Return [x, y] of the center of cell containing provided text 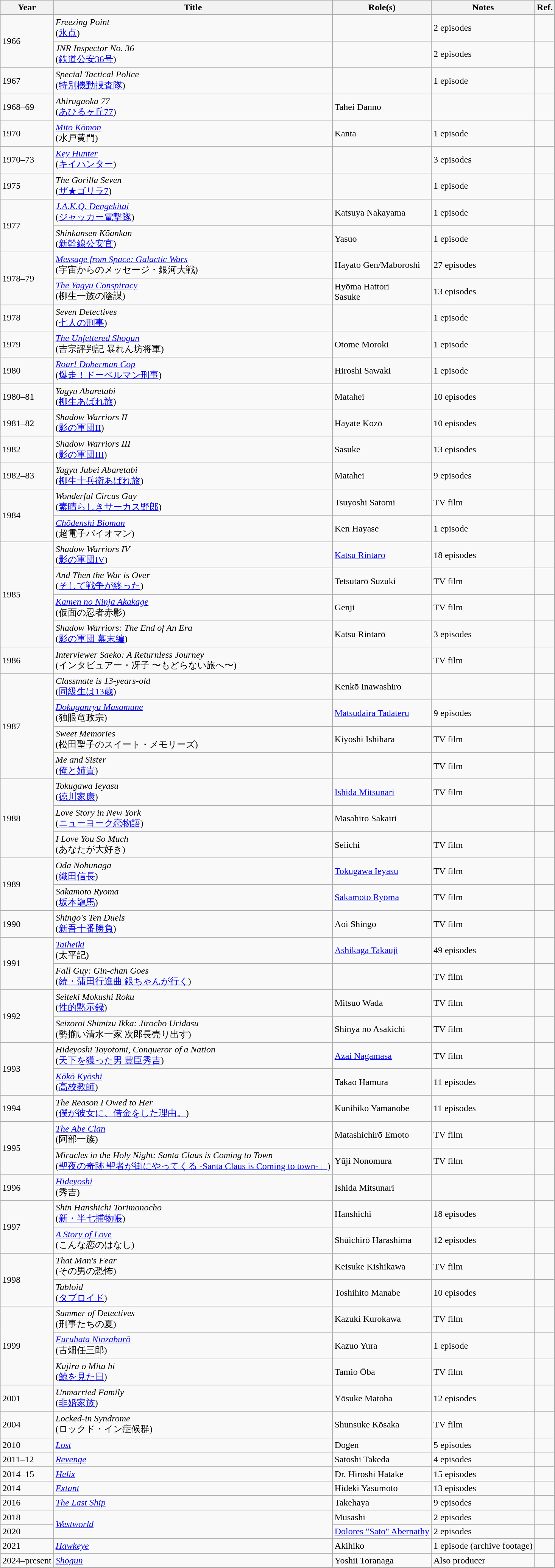
Matashichirō Emoto [382, 1135]
1980–81 [27, 397]
Key Hunter(キイハンター) [193, 160]
Year [27, 8]
Hideyoshi Toyotomi, Conqueror of a Nation(天下を獲った男 豊臣秀吉) [193, 1056]
1999 [27, 1346]
Love Story in New York(ニューヨーク恋物語) [193, 819]
Role(s) [382, 8]
Special Tactical Police(特別機動捜査隊) [193, 81]
Summer of Detectives(刑事たちの夏) [193, 1319]
Hiroshi Sawaki [382, 371]
2010 [27, 1445]
1996 [27, 1188]
Seiichi [382, 845]
Tahei Danno [382, 107]
Shadow Warriors: The End of An Era(影の軍団 幕末編) [193, 634]
The Yagyu Conspiracy(柳生一族の陰謀) [193, 291]
Shinkansen Kōankan(新幹線公安官) [193, 239]
Sasuke [382, 450]
Mito Kōmon(水戸黄門) [193, 133]
1991 [27, 964]
1979 [27, 344]
Ref. [544, 8]
Fall Guy: Gin-chan Goes(続・蒲田行進曲 銀ちゃんが行く) [193, 977]
1978 [27, 318]
2021 [27, 1546]
Ken Hayase [382, 528]
2001 [27, 1398]
Unmarried Family(非婚家族) [193, 1398]
4 episodes [483, 1459]
J.A.K.Q. Dengekitai (ジャッカー電撃隊) [193, 213]
Shōgun [193, 1560]
Tokugawa Ieyasu [382, 871]
Seven Detectives(七人の刑事) [193, 318]
Shadow Warriors III(影の軍団III) [193, 450]
1994 [27, 1108]
1998 [27, 1280]
Revenge [193, 1459]
Shadow Warriors II(影の軍団II) [193, 423]
Matsudaira Tadateru [382, 713]
The Reason I Owed to Her(僕が彼女に、借金をした理由。) [193, 1108]
Dolores "Sato" Abernathy [382, 1532]
Yoshii Toranaga [382, 1560]
1995 [27, 1148]
Takao Hamura [382, 1082]
The Unfettered Shogun(吉宗評判記 暴れん坊将軍) [193, 344]
Oda Nobunaga(織田信長) [193, 871]
Kazuki Kurokawa [382, 1319]
1987 [27, 726]
Helix [193, 1474]
Takehaya [382, 1502]
Shunsuke Kōsaka [382, 1425]
1970–73 [27, 160]
2020 [27, 1532]
15 episodes [483, 1474]
1977 [27, 226]
Shinya no Asakichi [382, 1029]
1978–79 [27, 278]
Message from Space: Galactic Wars(宇宙からのメッセージ・銀河大戦) [193, 265]
Yagyu Jubei Abaretabi(柳生十兵衛あばれ旅) [193, 476]
Tsuyoshi Satomi [382, 502]
Kiyoshi Ishihara [382, 739]
1984 [27, 515]
The Abe Clan(阿部一族) [193, 1135]
Chōdenshi Bioman(超電子バイオマン) [193, 528]
Seizoroi Shimizu Ikka: Jirocho Uridasu(勢揃い清水一家 次郎長売り出す) [193, 1029]
Hyōma HattoriSasuke [382, 291]
Extant [193, 1488]
1970 [27, 133]
1 episode (archive footage) [483, 1546]
Kujira o Mita hi(鯨を見た日) [193, 1372]
Freezing Point(氷点) [193, 28]
1982 [27, 450]
The Last Ship [193, 1502]
Yūji Nonomura [382, 1161]
Satoshi Takeda [382, 1459]
Locked-in Syndrome(ロックド・イン症候群) [193, 1425]
2014–15 [27, 1474]
Wonderful Circus Guy(素晴らしきサーカス野郎) [193, 502]
Also producer [483, 1560]
I Love You So Much(あなたが大好き) [193, 845]
Kōkō Kyōshi(高校教師) [193, 1082]
Tabloid(タブロイド) [193, 1293]
49 episodes [483, 950]
Masahiro Sakairi [382, 819]
1997 [27, 1227]
Classmate is 13-years-old(同級生は13歳) [193, 687]
1992 [27, 1016]
Hideki Yasumoto [382, 1488]
The Gorilla Seven(ザ★ゴリラ7) [193, 186]
Dokuganryu Masamune(独眼竜政宗) [193, 713]
Roar! Doberman Cop(爆走！ドーベルマン刑事) [193, 371]
Sakamoto Ryōma [382, 897]
5 episodes [483, 1445]
Genji [382, 608]
1981–82 [27, 423]
2018 [27, 1517]
Yōsuke Matoba [382, 1398]
Hideyoshi(秀吉) [193, 1188]
1975 [27, 186]
Hayato Gen/Maboroshi [382, 265]
Katsuya Nakayama [382, 213]
Shūichirō Harashima [382, 1240]
Dr. Hiroshi Hatake [382, 1474]
Title [193, 8]
Yagyu Abaretabi(柳生あばれ旅) [193, 397]
Mitsuo Wada [382, 1003]
Furuhata Ninzaburō(古畑任三郎) [193, 1346]
2024–present [27, 1560]
Hayate Kozō [382, 423]
Aoi Shingo [382, 924]
Kamen no Ninja Akakage(仮面の忍者赤影) [193, 608]
Tokugawa Ieyasu(徳川家康) [193, 792]
Sakamoto Ryoma(坂本龍馬) [193, 897]
Hanshichi [382, 1214]
Hawkeye [193, 1546]
JNR Inspector No. 36(鉄道公安36号) [193, 54]
A Story of Love(こんな恋のはなし) [193, 1240]
2011–12 [27, 1459]
Toshihito Manabe [382, 1293]
1993 [27, 1069]
2014 [27, 1488]
Kenkō Inawashiro [382, 687]
Musashi [382, 1517]
Shin Hanshichi Torimonocho(新・半七捕物帳) [193, 1214]
2004 [27, 1425]
Notes [483, 8]
Tamio Ōba [382, 1372]
1966 [27, 41]
2016 [27, 1502]
Shadow Warriors IV(影の軍団IV) [193, 555]
1967 [27, 81]
Azai Nagamasa [382, 1056]
1985 [27, 594]
1982–83 [27, 476]
Ashikaga Takauji [382, 950]
1986 [27, 660]
Lost [193, 1445]
27 episodes [483, 265]
Miracles in the Holy Night: Santa Claus is Coming to Town(聖夜の奇跡 聖者が街にやってくる -Santa Claus is Coming to town-」) [193, 1161]
That Man's Fear(その男の恐怖) [193, 1266]
Interviewer Saeko: A Returnless Journey(インタビュアー・冴子 〜もどらない旅へ〜) [193, 660]
Kazuo Yura [382, 1346]
Seiteki Mokushi Roku(性的黙示録) [193, 1003]
1989 [27, 884]
Dogen [382, 1445]
And Then the War is Over(そして戦争が終った) [193, 582]
Me and Sister(俺と姉貴) [193, 766]
Yasuo [382, 239]
Akihiko [382, 1546]
Keisuke Kishikawa [382, 1266]
Ahirugaoka 77(あひるヶ丘77) [193, 107]
Shingo's Ten Duels(新吾十番勝負) [193, 924]
Taiheiki(太平記) [193, 950]
Sweet Memories(松田聖子のスイート・メモリーズ) [193, 739]
Kanta [382, 133]
Kunihiko Yamanobe [382, 1108]
1968–69 [27, 107]
1988 [27, 818]
Tetsutarō Suzuki [382, 582]
Otome Moroki [382, 344]
1990 [27, 924]
1980 [27, 371]
Westworld [193, 1524]
